Return (X, Y) of the center of cell containing provided text 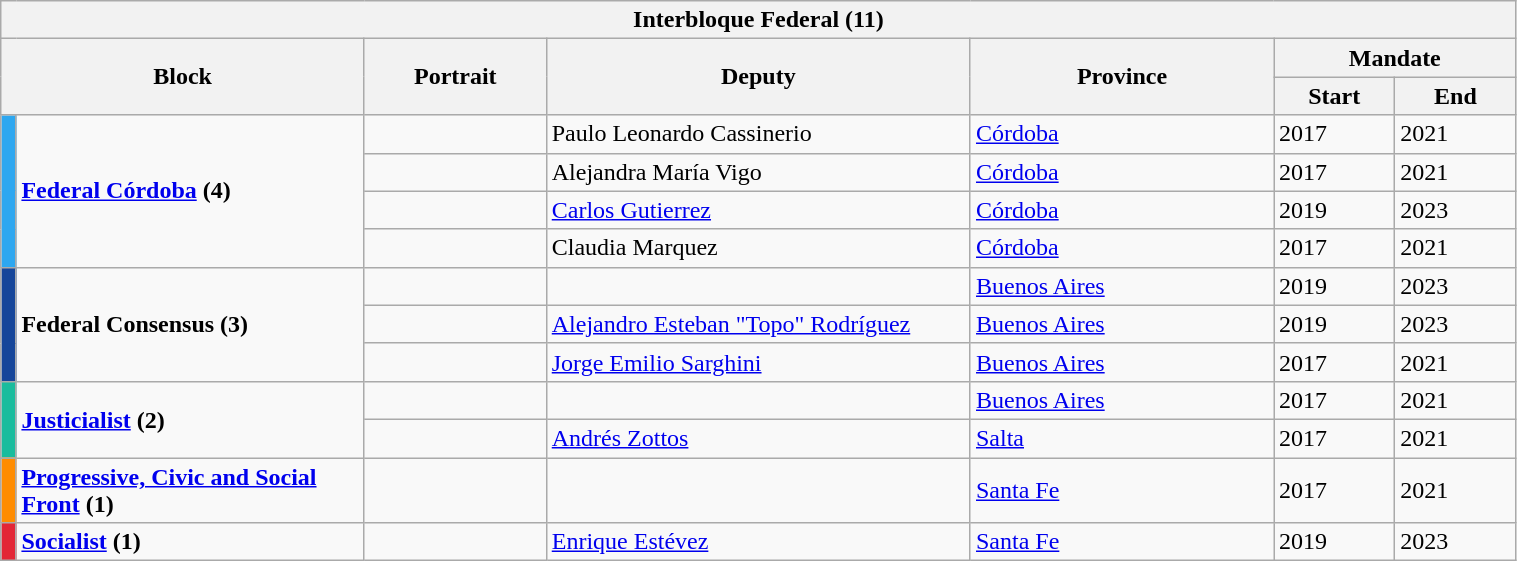
Province (1122, 77)
Alejandra María Vigo (758, 172)
Mandate (1396, 58)
End (1456, 96)
Andrés Zottos (758, 438)
Federal Consensus (3) (190, 324)
Deputy (758, 77)
Socialist (1) (190, 542)
Alejandro Esteban "Topo" Rodríguez (758, 324)
Salta (1122, 438)
Carlos Gutierrez (758, 210)
Federal Córdoba (4) (190, 191)
Block (183, 77)
Progressive, Civic and Social Front (1) (190, 490)
Enrique Estévez (758, 542)
Interbloque Federal (11) (758, 20)
Portrait (455, 77)
Start (1334, 96)
Paulo Leonardo Cassinerio (758, 134)
Jorge Emilio Sarghini (758, 362)
Claudia Marquez (758, 248)
Justicialist (2) (190, 419)
